For the text-containing cell, return its midpoint in [X, Y] coordinate format. 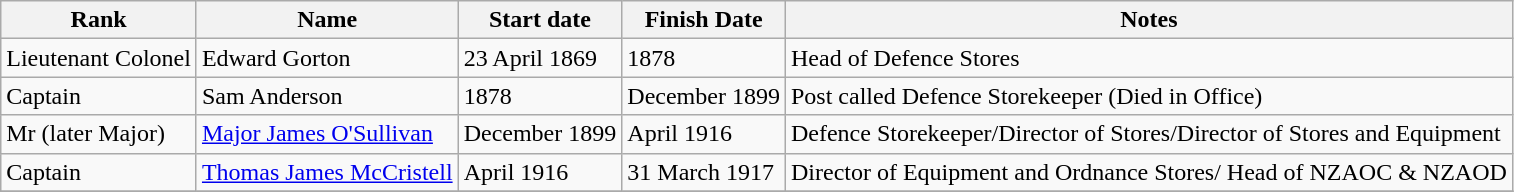
Rank [99, 20]
Sam Anderson [327, 96]
Defence Storekeeper/Director of Stores/Director of Stores and Equipment [1148, 134]
Director of Equipment and Ordnance Stores/ Head of NZAOC & NZAOD [1148, 172]
Mr (later Major) [99, 134]
Thomas James McCristell [327, 172]
Start date [540, 20]
Notes [1148, 20]
23 April 1869 [540, 58]
Edward Gorton [327, 58]
Major James O'Sullivan [327, 134]
Post called Defence Storekeeper (Died in Office) [1148, 96]
31 March 1917 [704, 172]
Name [327, 20]
Finish Date [704, 20]
Lieutenant Colonel [99, 58]
Head of Defence Stores [1148, 58]
